Search for the cell housing the specified text and yield its [X, Y] center coordinate. 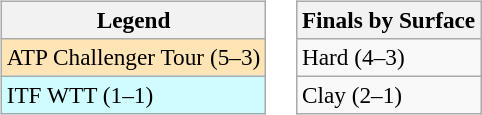
Finals by Surface [389, 20]
ITF WTT (1–1) [133, 95]
ATP Challenger Tour (5–3) [133, 57]
Legend [133, 20]
Hard (4–3) [389, 57]
Clay (2–1) [389, 95]
